Identify which cell holds the provided text, then report its (x, y) central coordinate. 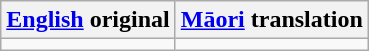
Māori translation (272, 20)
English original (88, 20)
